Pinpoint the cell where the given text exists, returning its [X, Y] midpoint coordinate. 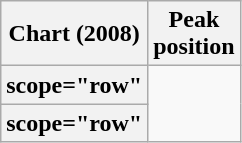
Peakposition [194, 34]
Chart (2008) [74, 34]
